Identify which cell holds the provided text, then report its [x, y] central coordinate. 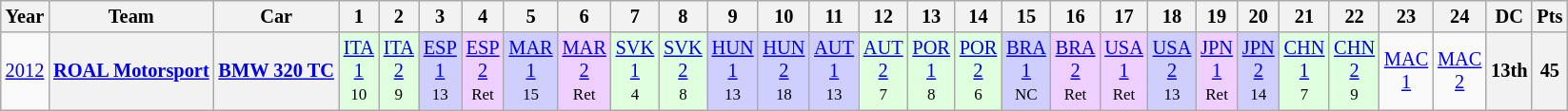
ITA29 [399, 71]
19 [1217, 16]
2012 [25, 71]
JPN1Ret [1217, 71]
7 [635, 16]
24 [1459, 16]
45 [1550, 71]
USA213 [1172, 71]
SVK28 [683, 71]
18 [1172, 16]
MAR115 [530, 71]
12 [883, 16]
ITA110 [359, 71]
MAC1 [1406, 71]
ESP113 [440, 71]
17 [1123, 16]
AUT113 [834, 71]
Pts [1550, 16]
22 [1354, 16]
4 [484, 16]
HUN218 [784, 71]
ROAL Motorsport [131, 71]
SVK14 [635, 71]
CHN17 [1304, 71]
6 [585, 16]
20 [1259, 16]
BRA1NC [1026, 71]
21 [1304, 16]
Year [25, 16]
CHN29 [1354, 71]
USA1Ret [1123, 71]
POR18 [931, 71]
ESP2Ret [484, 71]
Car [276, 16]
1 [359, 16]
DC [1509, 16]
15 [1026, 16]
14 [979, 16]
POR26 [979, 71]
2 [399, 16]
MAR2Ret [585, 71]
13 [931, 16]
MAC2 [1459, 71]
HUN113 [733, 71]
BMW 320 TC [276, 71]
23 [1406, 16]
13th [1509, 71]
JPN214 [1259, 71]
10 [784, 16]
BRA2Ret [1076, 71]
AUT27 [883, 71]
8 [683, 16]
11 [834, 16]
Team [131, 16]
5 [530, 16]
16 [1076, 16]
3 [440, 16]
9 [733, 16]
